Detect which cell encompasses the target text, then output its [X, Y] center coordinate. 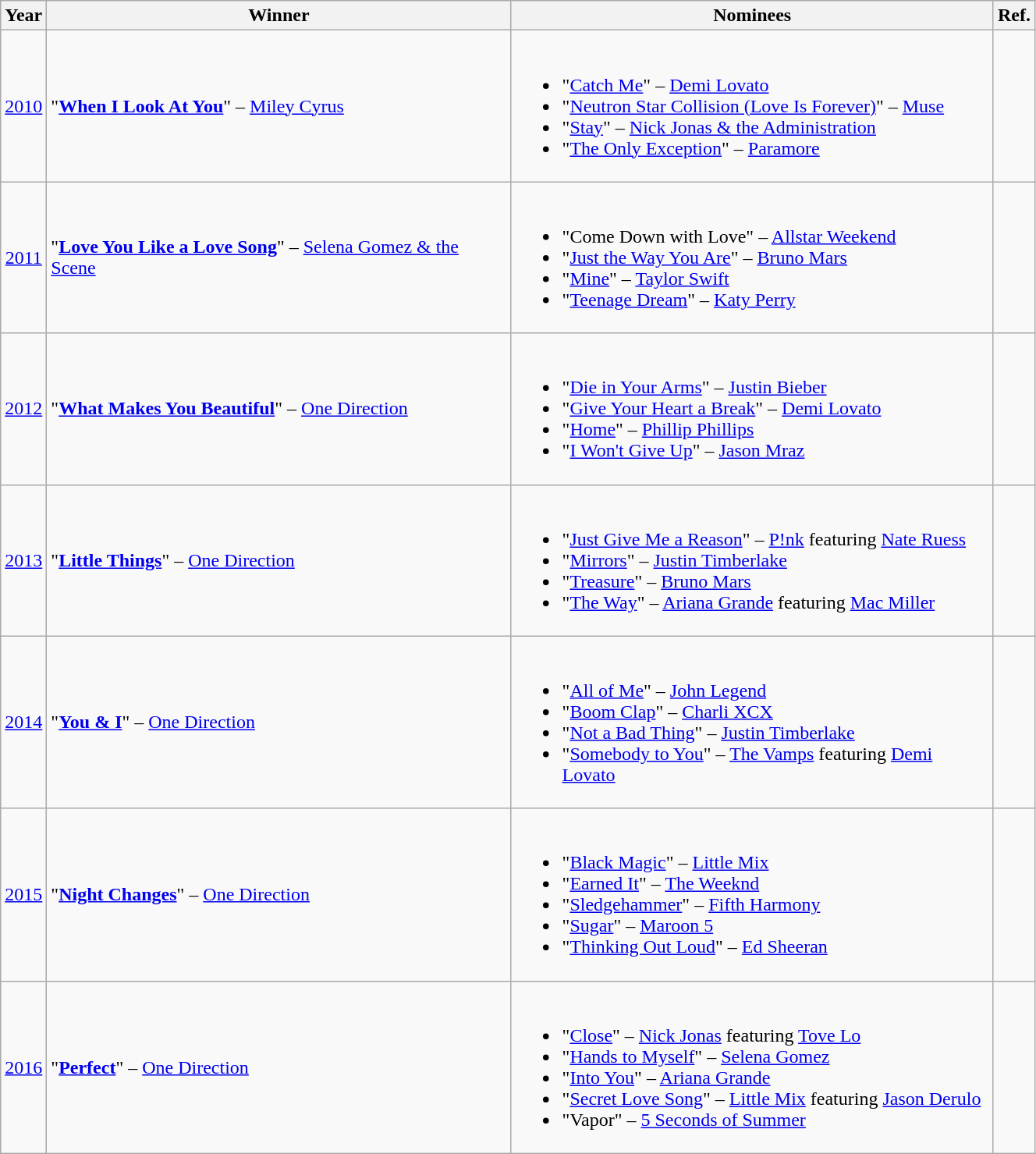
"Little Things" – One Direction [279, 560]
Ref. [1014, 16]
"Catch Me" – Demi Lovato"Neutron Star Collision (Love Is Forever)" – Muse"Stay" – Nick Jonas & the Administration"The Only Exception" – Paramore [752, 106]
"What Makes You Beautiful" – One Direction [279, 409]
"When I Look At You" – Miley Cyrus [279, 106]
"Black Magic" – Little Mix"Earned It" – The Weeknd"Sledgehammer" – Fifth Harmony"Sugar" – Maroon 5"Thinking Out Loud" – Ed Sheeran [752, 894]
2016 [23, 1067]
Winner [279, 16]
Nominees [752, 16]
2010 [23, 106]
2011 [23, 257]
"Perfect" – One Direction [279, 1067]
2015 [23, 894]
2014 [23, 723]
"Die in Your Arms" – Justin Bieber"Give Your Heart a Break" – Demi Lovato"Home" – Phillip Phillips"I Won't Give Up" – Jason Mraz [752, 409]
2012 [23, 409]
"You & I" – One Direction [279, 723]
"Just Give Me a Reason" – P!nk featuring Nate Ruess"Mirrors" – Justin Timberlake"Treasure" – Bruno Mars"The Way" – Ariana Grande featuring Mac Miller [752, 560]
"Love You Like a Love Song" – Selena Gomez & the Scene [279, 257]
2013 [23, 560]
Year [23, 16]
"Come Down with Love" – Allstar Weekend"Just the Way You Are" – Bruno Mars"Mine" – Taylor Swift"Teenage Dream" – Katy Perry [752, 257]
"Night Changes" – One Direction [279, 894]
"All of Me" – John Legend"Boom Clap" – Charli XCX"Not a Bad Thing" – Justin Timberlake"Somebody to You" – The Vamps featuring Demi Lovato [752, 723]
